Locate the cell with the specified text and output its (X, Y) center coordinate. 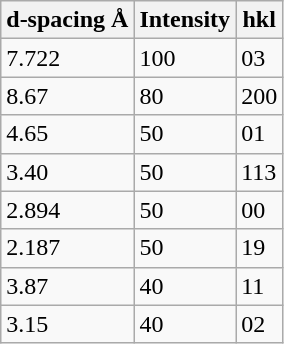
4.65 (68, 134)
100 (185, 58)
d-spacing Å (68, 20)
113 (260, 172)
11 (260, 286)
19 (260, 248)
01 (260, 134)
2.894 (68, 210)
8.67 (68, 96)
02 (260, 324)
3.40 (68, 172)
2.187 (68, 248)
3.87 (68, 286)
3.15 (68, 324)
hkl (260, 20)
03 (260, 58)
Intensity (185, 20)
7.722 (68, 58)
80 (185, 96)
00 (260, 210)
200 (260, 96)
